Identify which cell holds the provided text, then report its [x, y] central coordinate. 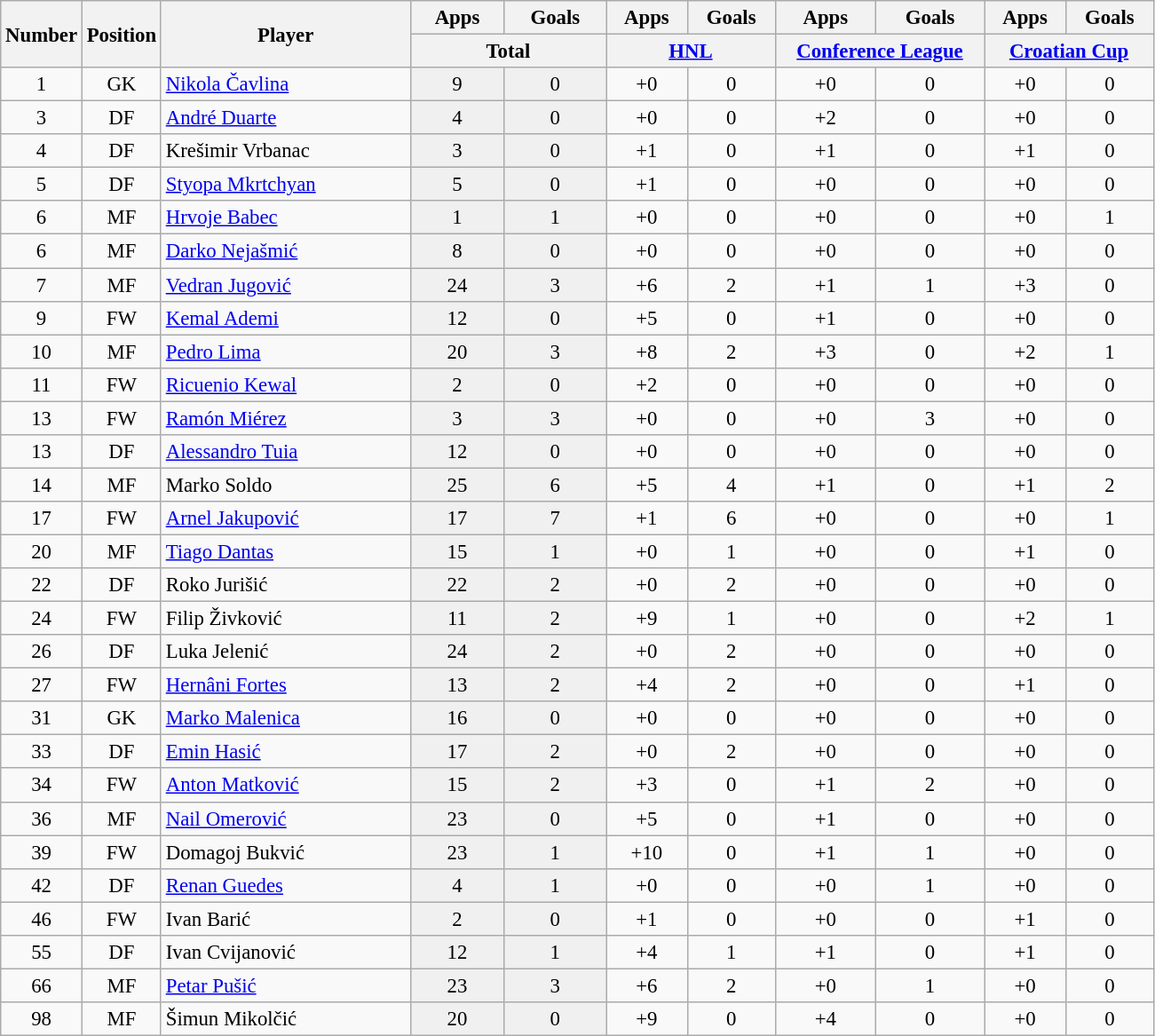
Roko Jurišić [286, 585]
Ivan Barić [286, 919]
Ricuenio Kewal [286, 384]
14 [42, 485]
33 [42, 752]
42 [42, 885]
Pedro Lima [286, 352]
Vedran Jugović [286, 285]
Ivan Cvijanović [286, 953]
Šimun Mikolčić [286, 1019]
66 [42, 985]
Darko Nejašmić [286, 251]
Filip Živković [286, 619]
+10 [647, 852]
10 [42, 352]
Anton Matković [286, 786]
27 [42, 685]
98 [42, 1019]
Croatian Cup [1069, 51]
Luka Jelenić [286, 652]
Domagoj Bukvić [286, 852]
31 [42, 718]
Tiago Dantas [286, 551]
Total [508, 51]
Renan Guedes [286, 885]
Arnel Jakupović [286, 518]
Marko Soldo [286, 485]
André Duarte [286, 118]
Emin Hasić [286, 752]
Hernâni Fortes [286, 685]
16 [457, 718]
Ramón Miérez [286, 418]
+8 [647, 352]
Position [121, 34]
Number [42, 34]
Conference League [880, 51]
46 [42, 919]
Alessandro Tuia [286, 452]
8 [457, 251]
Nail Omerović [286, 819]
55 [42, 953]
36 [42, 819]
39 [42, 852]
Kemal Ademi [286, 318]
25 [457, 485]
Nikola Čavlina [286, 84]
Marko Malenica [286, 718]
Hrvoje Babec [286, 217]
Styopa Mkrtchyan [286, 185]
Player [286, 34]
26 [42, 652]
HNL [691, 51]
34 [42, 786]
Krešimir Vrbanac [286, 151]
Petar Pušić [286, 985]
